Search for the cell housing the specified text and yield its [x, y] center coordinate. 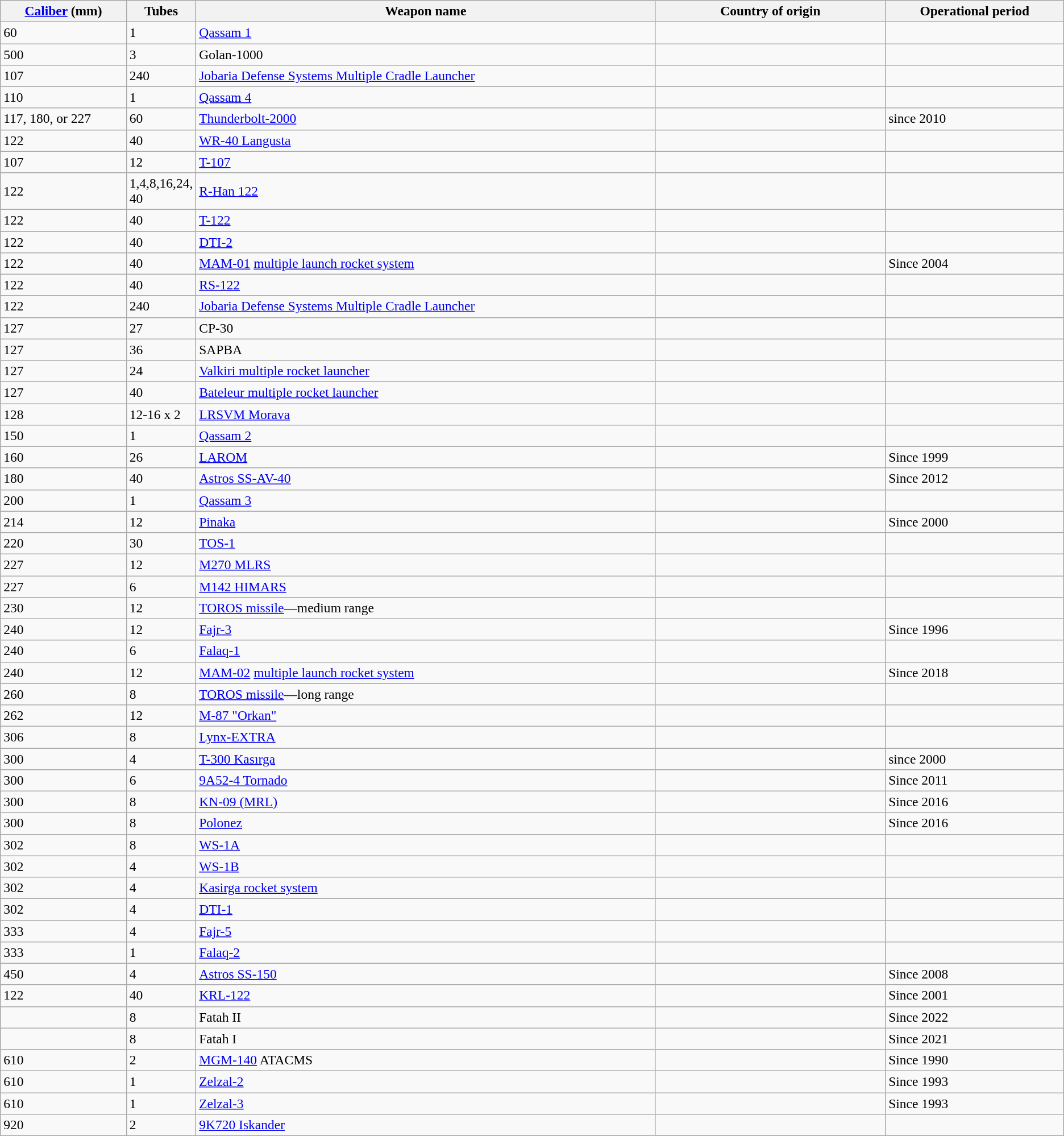
Astros SS-150 [426, 974]
R-Han 122 [426, 191]
M-87 "Orkan" [426, 715]
12-16 x 2 [161, 414]
WS-1A [426, 845]
27 [161, 328]
Falaq-2 [426, 952]
SAPBA [426, 350]
LAROM [426, 457]
since 2000 [975, 758]
Since 2022 [975, 1017]
110 [64, 97]
CP-30 [426, 328]
TOROS missile—medium range [426, 608]
Qassam 4 [426, 97]
9K720 Iskander [426, 1125]
Polonez [426, 823]
36 [161, 350]
306 [64, 737]
LRSVM Morava [426, 414]
3 [161, 54]
Since 2021 [975, 1039]
Lynx-EXTRA [426, 737]
Caliber (mm) [64, 11]
KRL-122 [426, 996]
KN-09 (MRL) [426, 802]
220 [64, 543]
Pinaka [426, 522]
MGM-140 ATACMS [426, 1060]
Tubes [161, 11]
WR-40 Langusta [426, 140]
T-300 Kasırga [426, 758]
Since 1990 [975, 1060]
Fatah II [426, 1017]
Falaq-1 [426, 651]
Zelzal-2 [426, 1081]
Since 2004 [975, 263]
WS-1B [426, 866]
T-107 [426, 162]
117, 180, or 227 [64, 119]
Qassam 3 [426, 500]
Since 1999 [975, 457]
TOS-1 [426, 543]
150 [64, 436]
since 2010 [975, 119]
MAM-01 multiple launch rocket system [426, 263]
160 [64, 457]
Since 2001 [975, 996]
260 [64, 694]
M270 MLRS [426, 565]
TOROS missile—long range [426, 694]
T-122 [426, 220]
Bateleur multiple rocket launcher [426, 392]
Since 2000 [975, 522]
500 [64, 54]
1,4,8,16,24, 40 [161, 191]
DTI-1 [426, 909]
180 [64, 479]
Since 2018 [975, 673]
Since 1996 [975, 629]
Zelzal-3 [426, 1103]
Golan-1000 [426, 54]
Kasirga rocket system [426, 888]
920 [64, 1125]
262 [64, 715]
Valkiri multiple rocket launcher [426, 371]
Qassam 2 [426, 436]
30 [161, 543]
Since 2008 [975, 974]
230 [64, 608]
DTI-2 [426, 242]
Since 2011 [975, 780]
Weapon name [426, 11]
450 [64, 974]
RS-122 [426, 285]
128 [64, 414]
Thunderbolt-2000 [426, 119]
24 [161, 371]
MAM-02 multiple launch rocket system [426, 673]
9A52-4 Tornado [426, 780]
Qassam 1 [426, 32]
214 [64, 522]
M142 HIMARS [426, 586]
Since 2012 [975, 479]
26 [161, 457]
Fatah I [426, 1039]
200 [64, 500]
Country of origin [771, 11]
Fajr-5 [426, 931]
Astros SS-AV-40 [426, 479]
Operational period [975, 11]
Fajr-3 [426, 629]
